Locate the cell with the specified text and output its (X, Y) center coordinate. 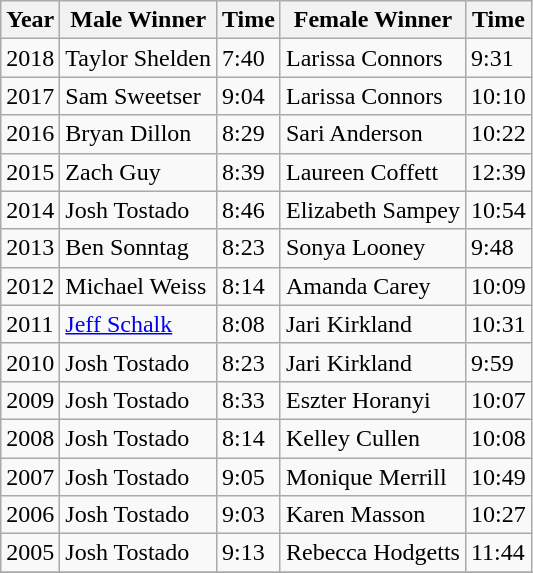
Amanda Carey (372, 286)
Jeff Schalk (138, 324)
8:46 (248, 210)
Monique Merrill (372, 477)
2007 (30, 477)
9:04 (248, 96)
9:59 (498, 362)
2018 (30, 58)
9:13 (248, 553)
2017 (30, 96)
10:09 (498, 286)
10:07 (498, 400)
Kelley Cullen (372, 438)
Karen Masson (372, 515)
Eszter Horanyi (372, 400)
10:22 (498, 134)
Bryan Dillon (138, 134)
9:03 (248, 515)
Sonya Looney (372, 248)
10:49 (498, 477)
10:54 (498, 210)
2012 (30, 286)
2008 (30, 438)
10:08 (498, 438)
8:39 (248, 172)
11:44 (498, 553)
2005 (30, 553)
9:31 (498, 58)
2011 (30, 324)
Sari Anderson (372, 134)
8:29 (248, 134)
7:40 (248, 58)
10:31 (498, 324)
Sam Sweetser (138, 96)
Male Winner (138, 20)
Female Winner (372, 20)
Michael Weiss (138, 286)
2006 (30, 515)
Zach Guy (138, 172)
2014 (30, 210)
2015 (30, 172)
2010 (30, 362)
8:33 (248, 400)
2016 (30, 134)
2013 (30, 248)
10:10 (498, 96)
Year (30, 20)
Ben Sonntag (138, 248)
Taylor Shelden (138, 58)
2009 (30, 400)
8:08 (248, 324)
10:27 (498, 515)
9:48 (498, 248)
Elizabeth Sampey (372, 210)
Laureen Coffett (372, 172)
9:05 (248, 477)
12:39 (498, 172)
Rebecca Hodgetts (372, 553)
